Determine the (x, y) coordinate at the center of the cell enclosing the given text.  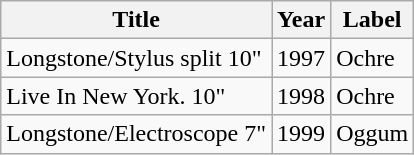
Oggum (372, 134)
1999 (302, 134)
Year (302, 20)
Title (136, 20)
Longstone/Stylus split 10" (136, 58)
1998 (302, 96)
Label (372, 20)
1997 (302, 58)
Live In New York. 10" (136, 96)
Longstone/Electroscope 7" (136, 134)
